Pinpoint the cell where the given text exists, returning its (X, Y) midpoint coordinate. 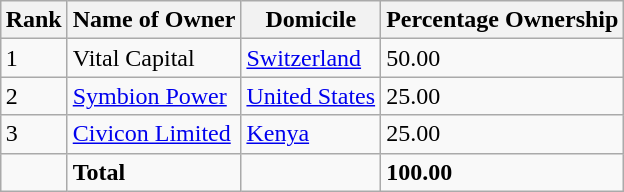
Rank (34, 20)
Name of Owner (154, 20)
United States (311, 96)
2 (34, 96)
Total (154, 172)
Vital Capital (154, 58)
Symbion Power (154, 96)
Switzerland (311, 58)
1 (34, 58)
100.00 (502, 172)
Percentage Ownership (502, 20)
Civicon Limited (154, 134)
Domicile (311, 20)
Kenya (311, 134)
50.00 (502, 58)
3 (34, 134)
